Return the [X, Y] coordinate for the center point of the cell that contains the specified text.  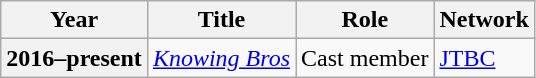
Knowing Bros [221, 58]
Network [484, 20]
Year [74, 20]
Cast member [365, 58]
Title [221, 20]
2016–present [74, 58]
JTBC [484, 58]
Role [365, 20]
